Scan for the cell matching the given text and deliver its (X, Y) coordinate at center. 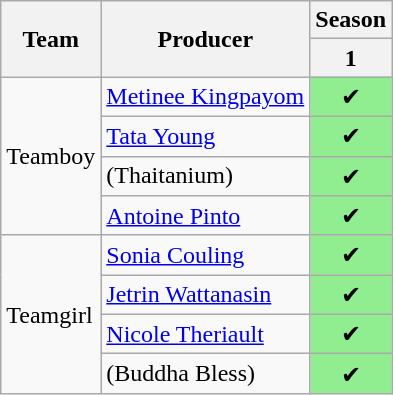
Team (51, 39)
Antoine Pinto (206, 216)
Nicole Theriault (206, 334)
Sonia Couling (206, 255)
Metinee Kingpayom (206, 97)
Producer (206, 39)
1 (351, 58)
Teamboy (51, 156)
Tata Young (206, 136)
Teamgirl (51, 314)
(Thaitanium) (206, 176)
Season (351, 20)
Jetrin Wattanasin (206, 295)
(Buddha Bless) (206, 374)
